Output the (x, y) coordinate of the center of the cell containing the given text.  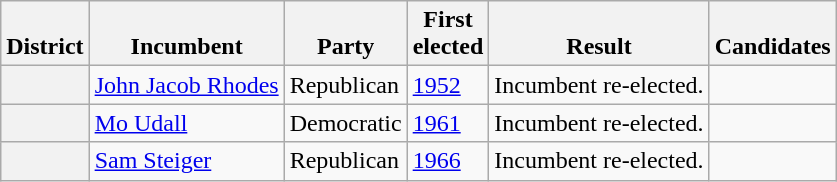
Mo Udall (186, 123)
Party (346, 34)
Result (599, 34)
Firstelected (448, 34)
Incumbent (186, 34)
Sam Steiger (186, 161)
Candidates (772, 34)
1952 (448, 85)
District (45, 34)
1961 (448, 123)
Democratic (346, 123)
1966 (448, 161)
John Jacob Rhodes (186, 85)
